Find where the given text appears and provide that cell's center as (x, y) coordinate. 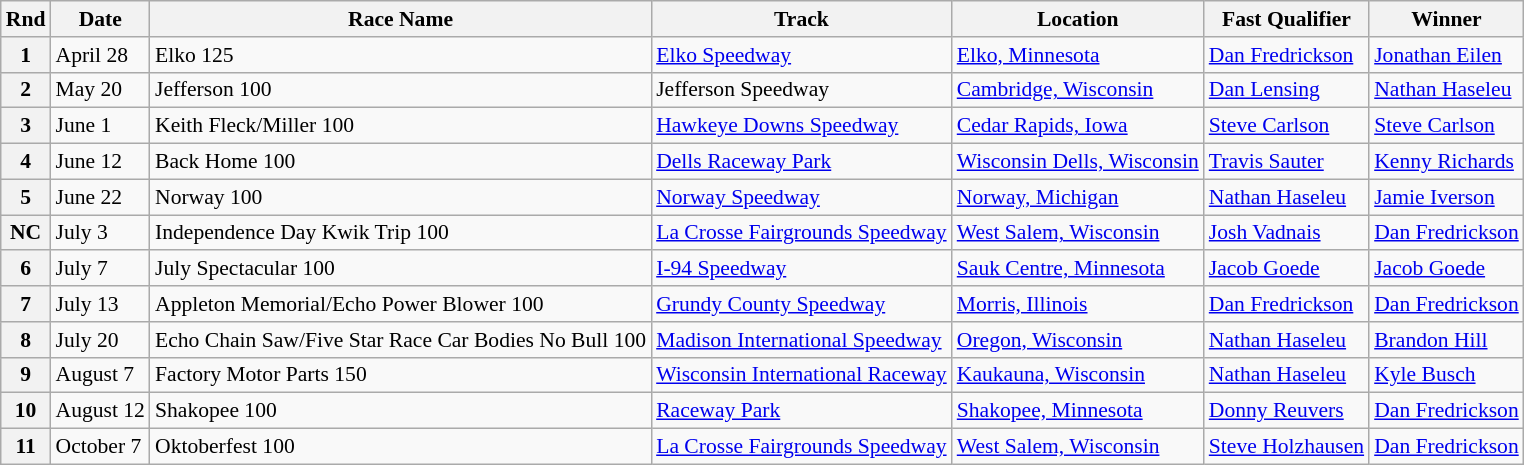
I-94 Speedway (802, 269)
4 (26, 162)
7 (26, 304)
6 (26, 269)
Appleton Memorial/Echo Power Blower 100 (400, 304)
10 (26, 411)
9 (26, 375)
Wisconsin Dells, Wisconsin (1078, 162)
Shakopee 100 (400, 411)
NC (26, 233)
Cambridge, Wisconsin (1078, 90)
Wisconsin International Raceway (802, 375)
April 28 (100, 55)
Norway Speedway (802, 197)
Back Home 100 (400, 162)
Donny Reuvers (1286, 411)
Date (100, 19)
Steve Holzhausen (1286, 447)
Kyle Busch (1446, 375)
Cedar Rapids, Iowa (1078, 126)
Oregon, Wisconsin (1078, 340)
June 22 (100, 197)
July 7 (100, 269)
Josh Vadnais (1286, 233)
Grundy County Speedway (802, 304)
Elko 125 (400, 55)
Factory Motor Parts 150 (400, 375)
Jefferson Speedway (802, 90)
Morris, Illinois (1078, 304)
October 7 (100, 447)
Location (1078, 19)
Keith Fleck/Miller 100 (400, 126)
Norway, Michigan (1078, 197)
Winner (1446, 19)
July 13 (100, 304)
1 (26, 55)
Jamie Iverson (1446, 197)
August 7 (100, 375)
June 1 (100, 126)
Oktoberfest 100 (400, 447)
5 (26, 197)
Kaukauna, Wisconsin (1078, 375)
Elko, Minnesota (1078, 55)
11 (26, 447)
Norway 100 (400, 197)
2 (26, 90)
Rnd (26, 19)
Kenny Richards (1446, 162)
Echo Chain Saw/Five Star Race Car Bodies No Bull 100 (400, 340)
Shakopee, Minnesota (1078, 411)
Jefferson 100 (400, 90)
Raceway Park (802, 411)
August 12 (100, 411)
3 (26, 126)
Madison International Speedway (802, 340)
Elko Speedway (802, 55)
Travis Sauter (1286, 162)
May 20 (100, 90)
Brandon Hill (1446, 340)
Dells Raceway Park (802, 162)
Dan Lensing (1286, 90)
8 (26, 340)
Sauk Centre, Minnesota (1078, 269)
Fast Qualifier (1286, 19)
July Spectacular 100 (400, 269)
Track (802, 19)
Independence Day Kwik Trip 100 (400, 233)
Jonathan Eilen (1446, 55)
Hawkeye Downs Speedway (802, 126)
Race Name (400, 19)
July 3 (100, 233)
June 12 (100, 162)
July 20 (100, 340)
